Identify which cell holds the provided text, then report its [X, Y] central coordinate. 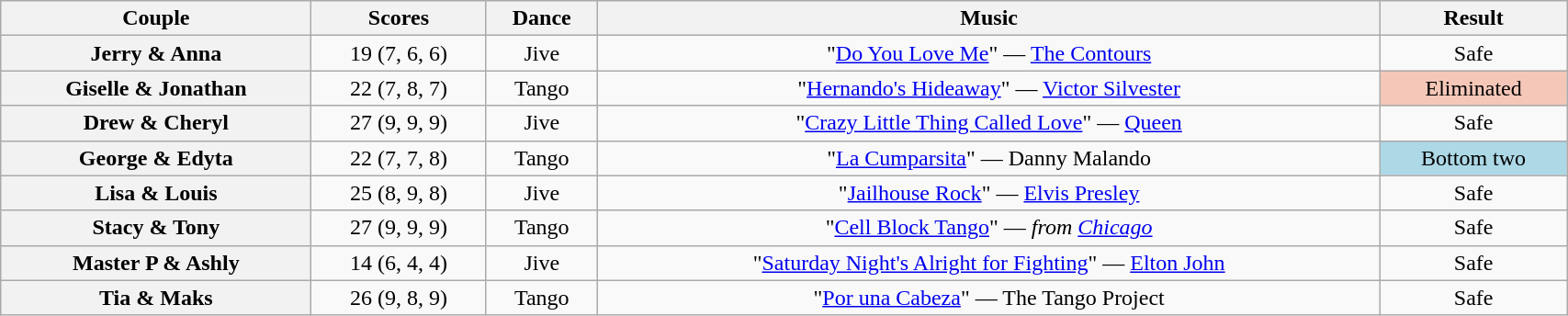
19 (7, 6, 6) [399, 53]
"Por una Cabeza" — The Tango Project [989, 298]
Eliminated [1473, 88]
22 (7, 8, 7) [399, 88]
Lisa & Louis [156, 193]
25 (8, 9, 8) [399, 193]
Jerry & Anna [156, 53]
Giselle & Jonathan [156, 88]
"Crazy Little Thing Called Love" — Queen [989, 123]
Tia & Maks [156, 298]
Result [1473, 18]
"Saturday Night's Alright for Fighting" — Elton John [989, 263]
"Jailhouse Rock" — Elvis Presley [989, 193]
Music [989, 18]
Bottom two [1473, 158]
Couple [156, 18]
Stacy & Tony [156, 228]
Drew & Cheryl [156, 123]
14 (6, 4, 4) [399, 263]
George & Edyta [156, 158]
Scores [399, 18]
Master P & Ashly [156, 263]
Dance [542, 18]
22 (7, 7, 8) [399, 158]
26 (9, 8, 9) [399, 298]
"La Cumparsita" — Danny Malando [989, 158]
"Hernando's Hideaway" — Victor Silvester [989, 88]
"Do You Love Me" — The Contours [989, 53]
"Cell Block Tango" — from Chicago [989, 228]
